Identify which cell holds the provided text, then report its (X, Y) central coordinate. 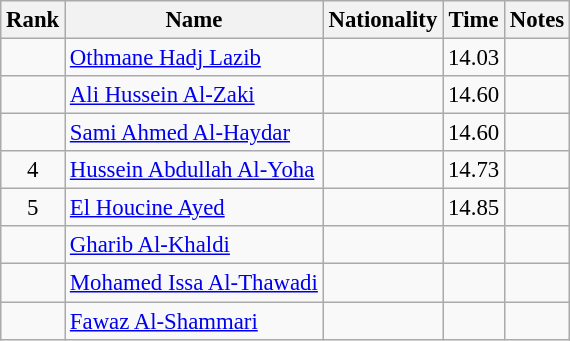
Nationality (382, 20)
El Houcine Ayed (194, 208)
Gharib Al-Khaldi (194, 245)
Sami Ahmed Al-Haydar (194, 133)
Name (194, 20)
Mohamed Issa Al-Thawadi (194, 283)
Notes (536, 20)
Rank (33, 20)
Ali Hussein Al-Zaki (194, 95)
14.73 (474, 170)
5 (33, 208)
14.85 (474, 208)
Othmane Hadj Lazib (194, 58)
14.03 (474, 58)
Hussein Abdullah Al-Yoha (194, 170)
Fawaz Al-Shammari (194, 321)
Time (474, 20)
4 (33, 170)
